Determine the (X, Y) coordinate at the center of the cell enclosing the given text.  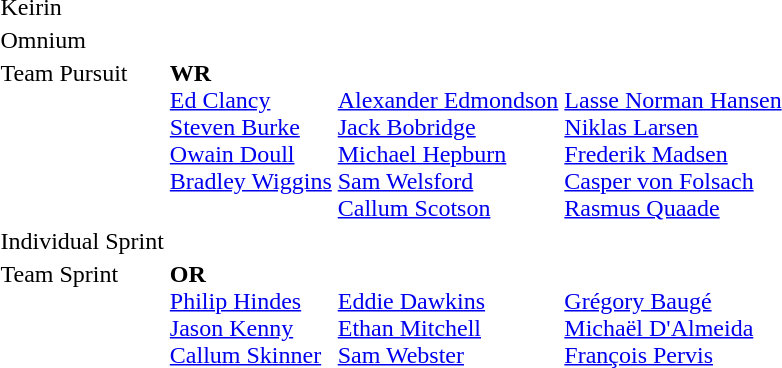
WREd ClancySteven BurkeOwain DoullBradley Wiggins (250, 140)
Alexander EdmondsonJack BobridgeMichael HepburnSam WelsfordCallum Scotson (448, 140)
